From the cell containing the given text, extract its center point as [X, Y] coordinate. 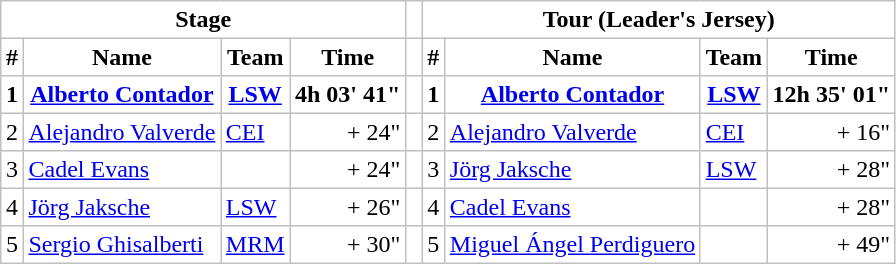
+ 30" [348, 245]
4h 03' 41" [348, 95]
+ 49" [831, 245]
Tour (Leader's Jersey) [658, 20]
Stage [204, 20]
12h 35' 01" [831, 95]
Sergio Ghisalberti [122, 245]
+ 26" [348, 207]
Miguel Ángel Perdiguero [573, 245]
+ 16" [831, 132]
MRM [256, 245]
